Scan for the cell matching the given text and deliver its (X, Y) coordinate at center. 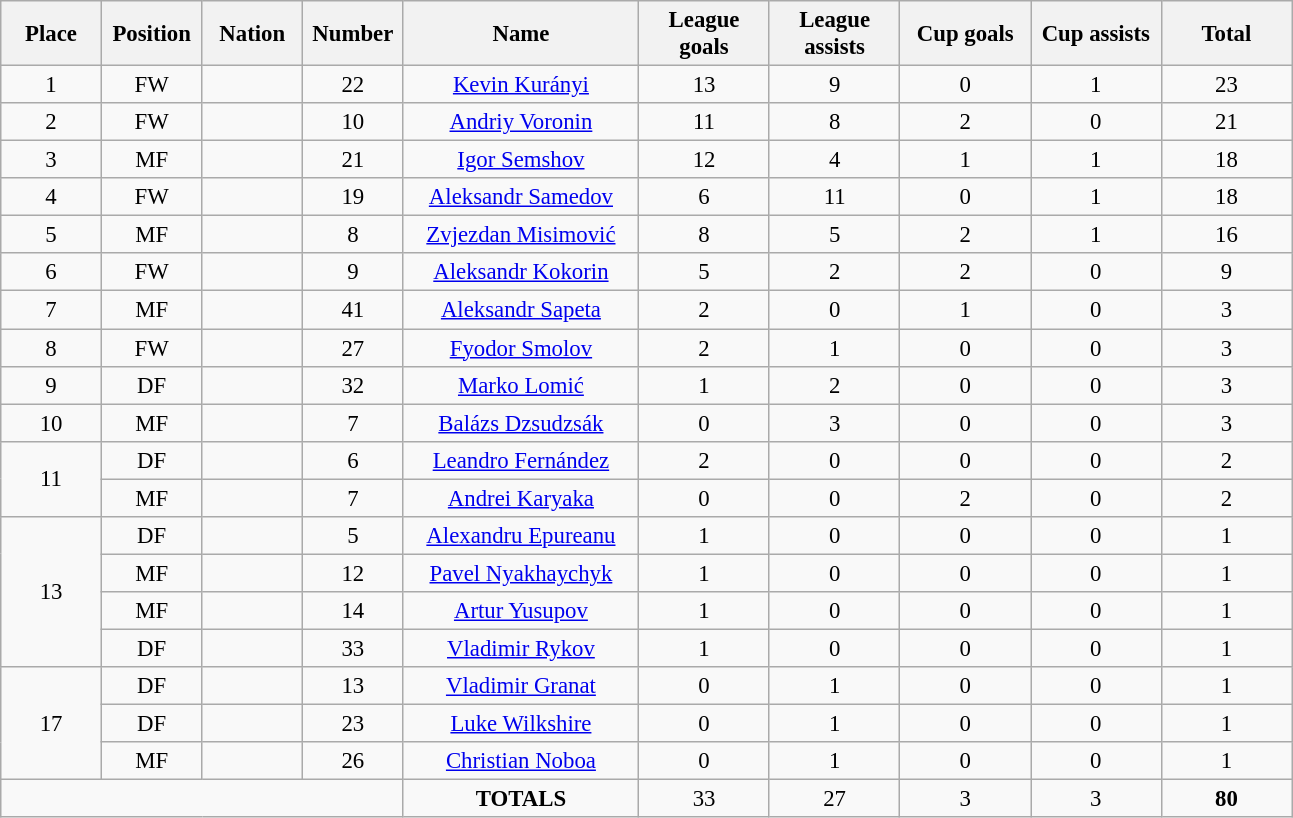
Balázs Dzsudzsák (521, 423)
Position (152, 34)
26 (354, 761)
Nation (252, 34)
League goals (704, 34)
Alexandru Epureanu (521, 536)
41 (354, 310)
Christian Noboa (521, 761)
Vladimir Rykov (521, 648)
Aleksandr Sapeta (521, 310)
16 (1226, 235)
Leandro Fernández (521, 460)
Place (52, 34)
Aleksandr Kokorin (521, 273)
80 (1226, 799)
Andrei Karyaka (521, 498)
Zvjezdan Misimović (521, 235)
Total (1226, 34)
32 (354, 385)
League assists (834, 34)
Marko Lomić (521, 385)
Number (354, 34)
Fyodor Smolov (521, 348)
Vladimir Granat (521, 686)
Cup assists (1096, 34)
Andriy Voronin (521, 122)
TOTALS (521, 799)
Name (521, 34)
Aleksandr Samedov (521, 197)
14 (354, 611)
Pavel Nyakhaychyk (521, 573)
Kevin Kurányi (521, 85)
Luke Wilkshire (521, 724)
19 (354, 197)
Artur Yusupov (521, 611)
17 (52, 724)
22 (354, 85)
Cup goals (966, 34)
Igor Semshov (521, 160)
